Extract the [x, y] coordinate from the center of the cell holding the provided text.  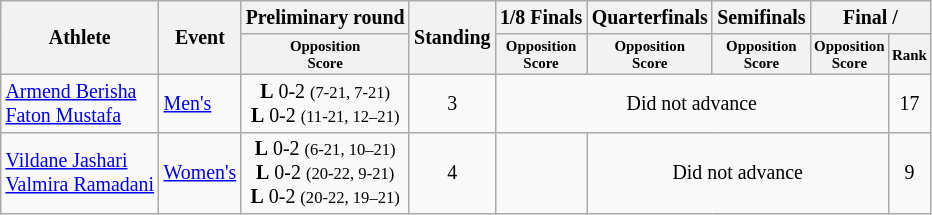
Standing [452, 38]
Preliminary round [325, 18]
Semifinals [761, 18]
L 0-2 (6-21, 10–21) L 0-2 (20-22, 9-21) L 0-2 (20-22, 19–21) [325, 172]
Athlete [80, 38]
17 [909, 104]
Quarterfinals [650, 18]
Final / [870, 18]
Event [200, 38]
9 [909, 172]
Women's [200, 172]
Vildane JashariValmira Ramadani [80, 172]
Rank [909, 54]
Men's [200, 104]
L 0-2 (7-21, 7-21) L 0-2 (11-21, 12–21) [325, 104]
3 [452, 104]
4 [452, 172]
1/8 Finals [541, 18]
Armend BerishaFaton Mustafa [80, 104]
